Capture the cell that displays the provided text and extract its (x, y) central coordinate. 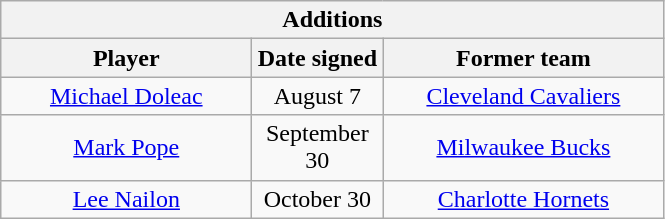
September 30 (318, 148)
Lee Nailon (126, 199)
Former team (524, 58)
October 30 (318, 199)
Cleveland Cavaliers (524, 96)
Milwaukee Bucks (524, 148)
Date signed (318, 58)
Player (126, 58)
Charlotte Hornets (524, 199)
Michael Doleac (126, 96)
August 7 (318, 96)
Additions (332, 20)
Mark Pope (126, 148)
